From the cell containing the given text, extract its center point as (X, Y) coordinate. 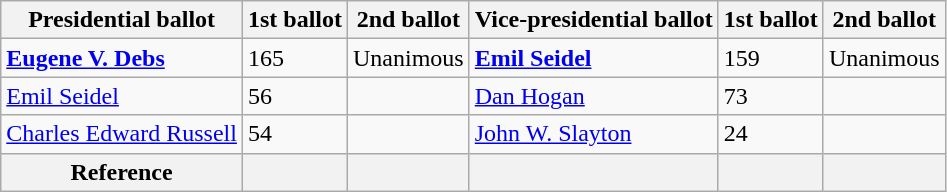
73 (770, 96)
54 (294, 134)
John W. Slayton (594, 134)
159 (770, 58)
Charles Edward Russell (122, 134)
Reference (122, 172)
165 (294, 58)
24 (770, 134)
56 (294, 96)
Dan Hogan (594, 96)
Vice-presidential ballot (594, 20)
Eugene V. Debs (122, 58)
Presidential ballot (122, 20)
